Identify which cell holds the provided text, then report its (X, Y) central coordinate. 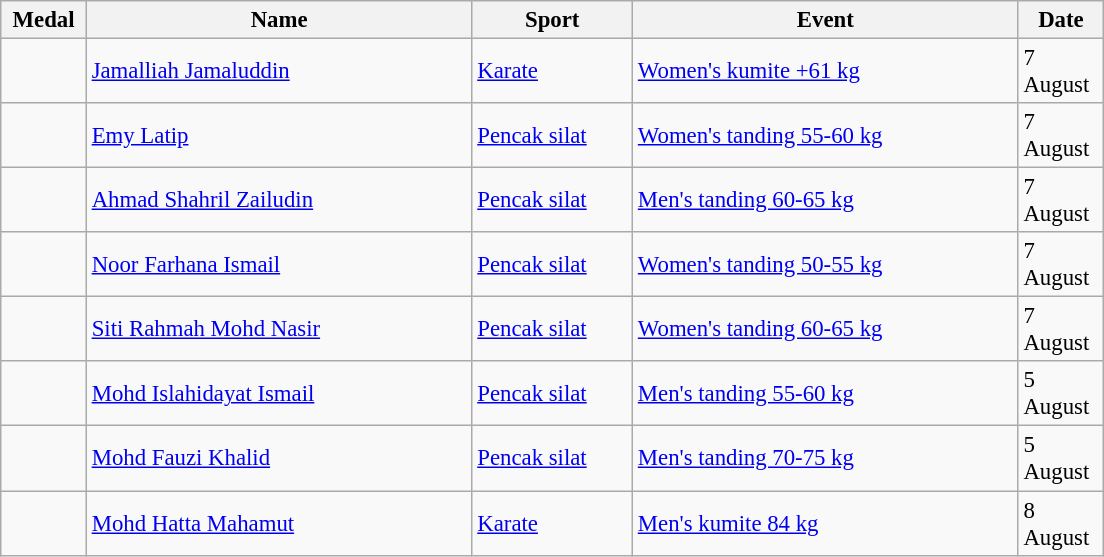
Sport (552, 20)
Mohd Islahidayat Ismail (279, 394)
Emy Latip (279, 136)
Mohd Fauzi Khalid (279, 458)
Jamalliah Jamaluddin (279, 72)
Date (1061, 20)
Men's tanding 60-65 kg (826, 200)
Men's kumite 84 kg (826, 524)
Noor Farhana Ismail (279, 264)
Medal (44, 20)
Men's tanding 70-75 kg (826, 458)
Mohd Hatta Mahamut (279, 524)
Women's kumite +61 kg (826, 72)
Women's tanding 60-65 kg (826, 330)
8 August (1061, 524)
Ahmad Shahril Zailudin (279, 200)
Women's tanding 50-55 kg (826, 264)
Men's tanding 55-60 kg (826, 394)
Siti Rahmah Mohd Nasir (279, 330)
Name (279, 20)
Women's tanding 55-60 kg (826, 136)
Event (826, 20)
